Return the (x, y) coordinate for the center point of the cell that contains the specified text.  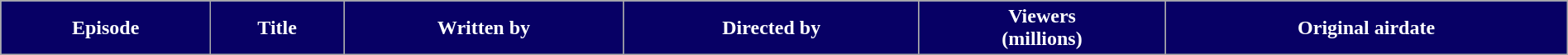
Episode (106, 28)
Written by (485, 28)
Directed by (771, 28)
Viewers(millions) (1042, 28)
Original airdate (1366, 28)
Title (278, 28)
